For the text-containing cell, return its midpoint in (X, Y) coordinate format. 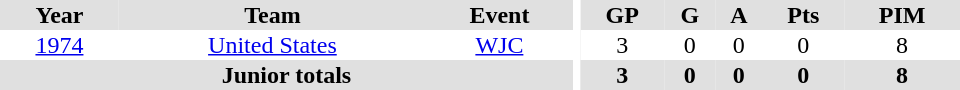
G (690, 15)
A (738, 15)
Team (272, 15)
PIM (902, 15)
United States (272, 45)
Year (60, 15)
GP (622, 15)
Junior totals (286, 75)
1974 (60, 45)
Pts (804, 15)
WJC (500, 45)
Event (500, 15)
